Detect which cell encompasses the target text, then output its [x, y] center coordinate. 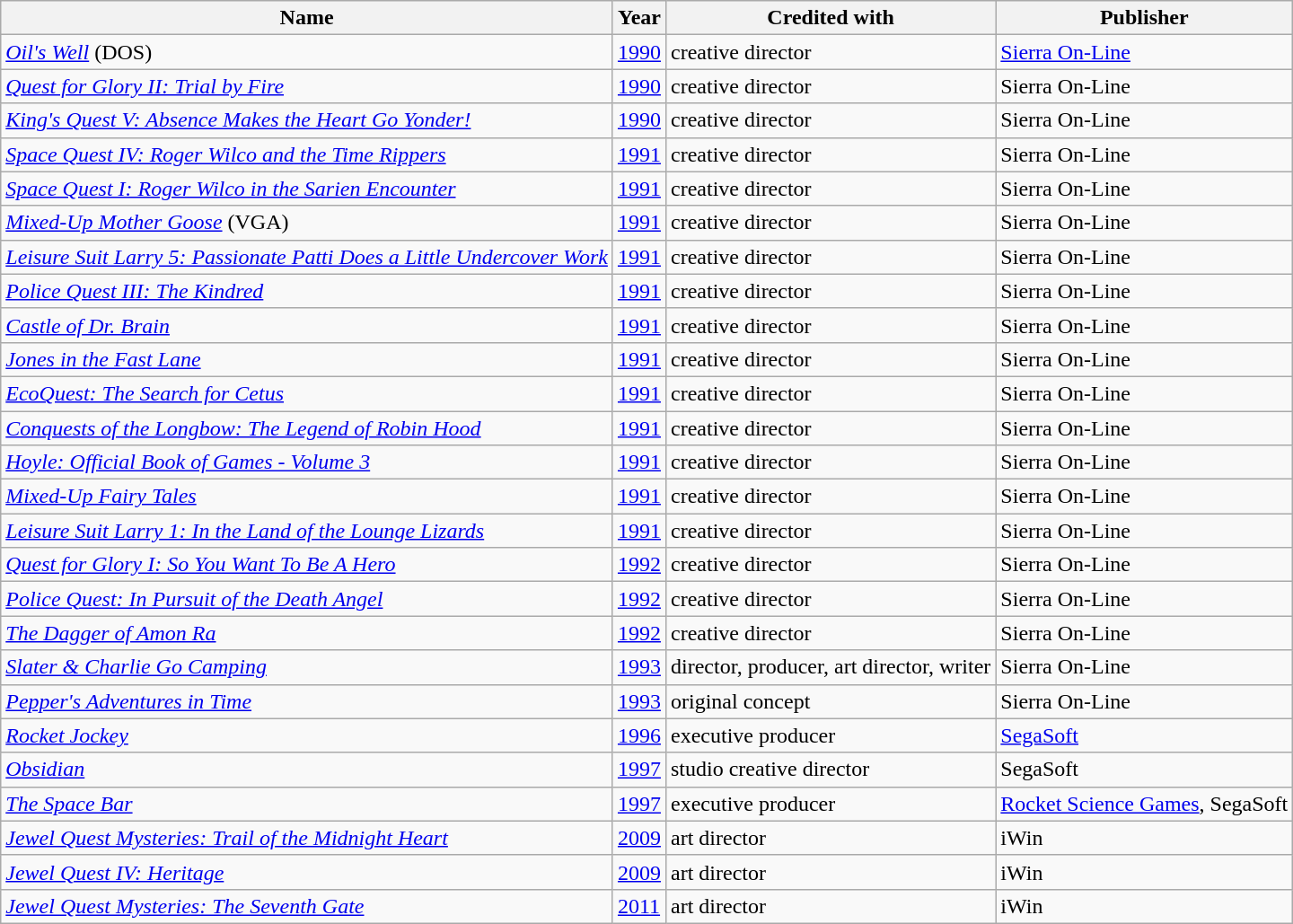
Police Quest III: The Kindred [307, 291]
Jewel Quest Mysteries: Trail of the Midnight Heart [307, 838]
director, producer, art director, writer [830, 667]
Police Quest: In Pursuit of the Death Angel [307, 599]
Name [307, 18]
Castle of Dr. Brain [307, 325]
Quest for Glory I: So You Want To Be A Hero [307, 565]
Leisure Suit Larry 1: In the Land of the Lounge Lizards [307, 531]
Space Quest IV: Roger Wilco and the Time Rippers [307, 154]
Hoyle: Official Book of Games - Volume 3 [307, 462]
Space Quest I: Roger Wilco in the Sarien Encounter [307, 189]
Year [639, 18]
2011 [639, 906]
Rocket Science Games, SegaSoft [1144, 804]
Obsidian [307, 770]
Jewel Quest IV: Heritage [307, 872]
Oil's Well (DOS) [307, 52]
EcoQuest: The Search for Cetus [307, 393]
Jewel Quest Mysteries: The Seventh Gate [307, 906]
Publisher [1144, 18]
The Dagger of Amon Ra [307, 633]
studio creative director [830, 770]
Leisure Suit Larry 5: Passionate Patti Does a Little Undercover Work [307, 257]
Rocket Jockey [307, 735]
The Space Bar [307, 804]
King's Quest V: Absence Makes the Heart Go Yonder! [307, 120]
Jones in the Fast Lane [307, 359]
Slater & Charlie Go Camping [307, 667]
Credited with [830, 18]
Pepper's Adventures in Time [307, 701]
original concept [830, 701]
Mixed-Up Fairy Tales [307, 497]
Quest for Glory II: Trial by Fire [307, 86]
Conquests of the Longbow: The Legend of Robin Hood [307, 428]
Mixed-Up Mother Goose (VGA) [307, 223]
1996 [639, 735]
